Pinpoint the cell where the given text exists, returning its (x, y) midpoint coordinate. 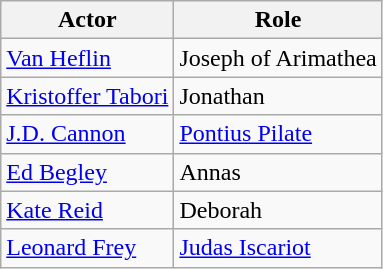
Kristoffer Tabori (88, 96)
Role (278, 20)
Ed Begley (88, 172)
J.D. Cannon (88, 134)
Van Heflin (88, 58)
Leonard Frey (88, 248)
Joseph of Arimathea (278, 58)
Deborah (278, 210)
Actor (88, 20)
Judas Iscariot (278, 248)
Pontius Pilate (278, 134)
Jonathan (278, 96)
Kate Reid (88, 210)
Annas (278, 172)
